Search for the cell housing the specified text and yield its [x, y] center coordinate. 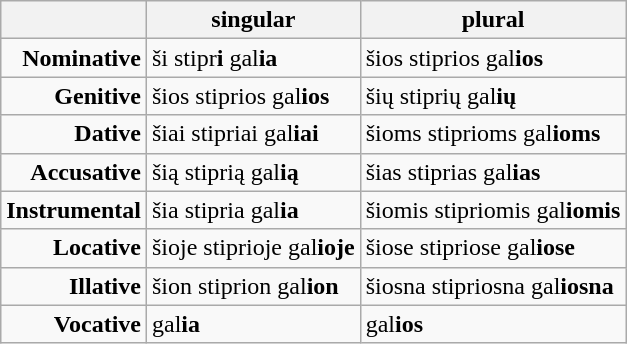
šiose stipriose galiose [493, 248]
šią stiprią galią [253, 172]
Genitive [74, 96]
Illative [74, 286]
šiosna stipriosna galiosna [493, 286]
Nominative [74, 58]
galios [493, 324]
Dative [74, 134]
šion stiprion galion [253, 286]
Locative [74, 248]
šiai stipriai galiai [253, 134]
Instrumental [74, 210]
Accusative [74, 172]
ši stipri galia [253, 58]
šioje stiprioje galioje [253, 248]
plural [493, 20]
šiomis stipriomis galiomis [493, 210]
šių stiprių galių [493, 96]
šioms stiprioms galioms [493, 134]
singular [253, 20]
Vocative [74, 324]
šia stipria galia [253, 210]
galia [253, 324]
šias stiprias galias [493, 172]
